Pinpoint the cell where the given text exists, returning its (x, y) midpoint coordinate. 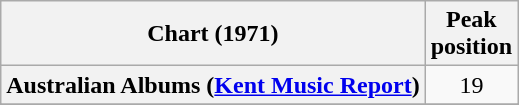
19 (471, 85)
Peakposition (471, 34)
Australian Albums (Kent Music Report) (213, 85)
Chart (1971) (213, 34)
